Provide the (X, Y) coordinate of the cell's center where the given text is located.  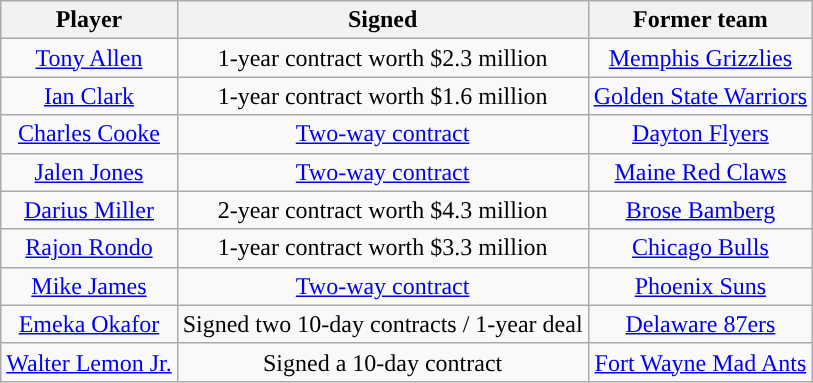
Signed (382, 20)
1-year contract worth $2.3 million (382, 58)
Former team (700, 20)
2-year contract worth $4.3 million (382, 210)
Ian Clark (89, 96)
Walter Lemon Jr. (89, 362)
Jalen Jones (89, 172)
Delaware 87ers (700, 324)
Charles Cooke (89, 134)
1-year contract worth $3.3 million (382, 248)
Maine Red Claws (700, 172)
Chicago Bulls (700, 248)
Darius Miller (89, 210)
Memphis Grizzlies (700, 58)
Tony Allen (89, 58)
Dayton Flyers (700, 134)
Player (89, 20)
Phoenix Suns (700, 286)
Emeka Okafor (89, 324)
Signed two 10-day contracts / 1-year deal (382, 324)
Fort Wayne Mad Ants (700, 362)
Rajon Rondo (89, 248)
Brose Bamberg (700, 210)
Signed a 10-day contract (382, 362)
Golden State Warriors (700, 96)
1-year contract worth $1.6 million (382, 96)
Mike James (89, 286)
